Locate the cell with the specified text and output its [X, Y] center coordinate. 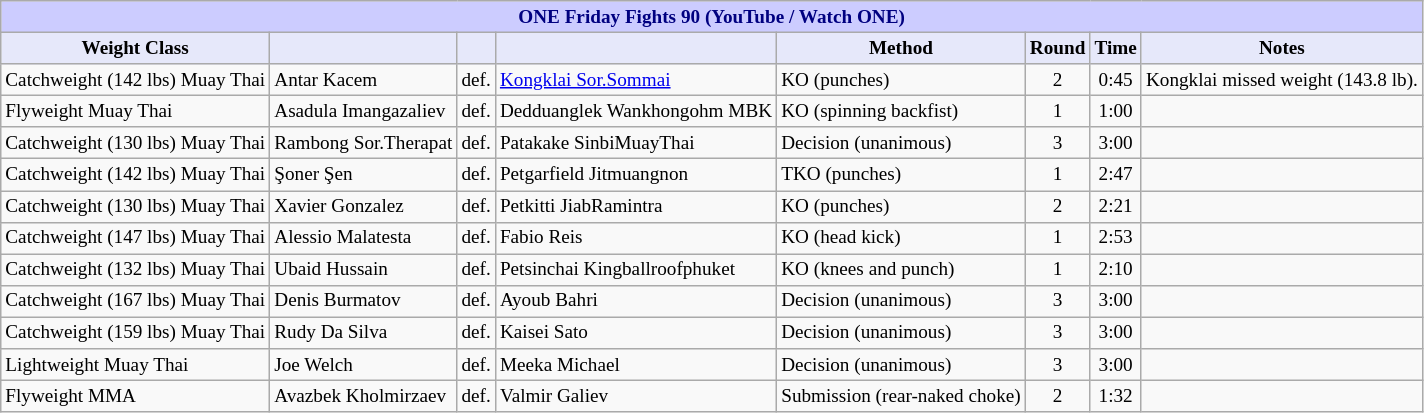
Kongklai Sor.Sommai [636, 80]
Kaisei Sato [636, 333]
Time [1116, 48]
KO (knees and punch) [902, 270]
Valmir Galiev [636, 396]
2:10 [1116, 270]
Dedduanglek Wankhongohm MBK [636, 111]
Round [1058, 48]
ONE Friday Fights 90 (YouTube / Watch ONE) [712, 17]
Catchweight (159 lbs) Muay Thai [136, 333]
Catchweight (147 lbs) Muay Thai [136, 238]
0:45 [1116, 80]
Submission (rear-naked choke) [902, 396]
Patakake SinbiMuayThai [636, 143]
Meeka Michael [636, 365]
KO (head kick) [902, 238]
Lightweight Muay Thai [136, 365]
Catchweight (132 lbs) Muay Thai [136, 270]
Joe Welch [364, 365]
KO (spinning backfist) [902, 111]
Catchweight (167 lbs) Muay Thai [136, 301]
Flyweight Muay Thai [136, 111]
Antar Kacem [364, 80]
TKO (punches) [902, 175]
Denis Burmatov [364, 301]
Petgarfield Jitmuangnon [636, 175]
Ayoub Bahri [636, 301]
Flyweight MMA [136, 396]
Rudy Da Silva [364, 333]
Alessio Malatesta [364, 238]
2:53 [1116, 238]
Avazbek Kholmirzaev [364, 396]
1:32 [1116, 396]
Weight Class [136, 48]
Xavier Gonzalez [364, 206]
Petkitti JiabRamintra [636, 206]
Asadula Imangazaliev [364, 111]
Fabio Reis [636, 238]
Method [902, 48]
Ubaid Hussain [364, 270]
Rambong Sor.Therapat [364, 143]
2:21 [1116, 206]
Petsinchai Kingballroofphuket [636, 270]
Kongklai missed weight (143.8 lb). [1282, 80]
Notes [1282, 48]
2:47 [1116, 175]
1:00 [1116, 111]
Şoner Şen [364, 175]
